For the text-containing cell, return its midpoint in (x, y) coordinate format. 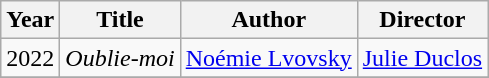
Title (120, 20)
Director (422, 20)
Julie Duclos (422, 58)
Oublie-moi (120, 58)
2022 (30, 58)
Noémie Lvovsky (268, 58)
Author (268, 20)
Year (30, 20)
